Search for the cell housing the specified text and yield its (X, Y) center coordinate. 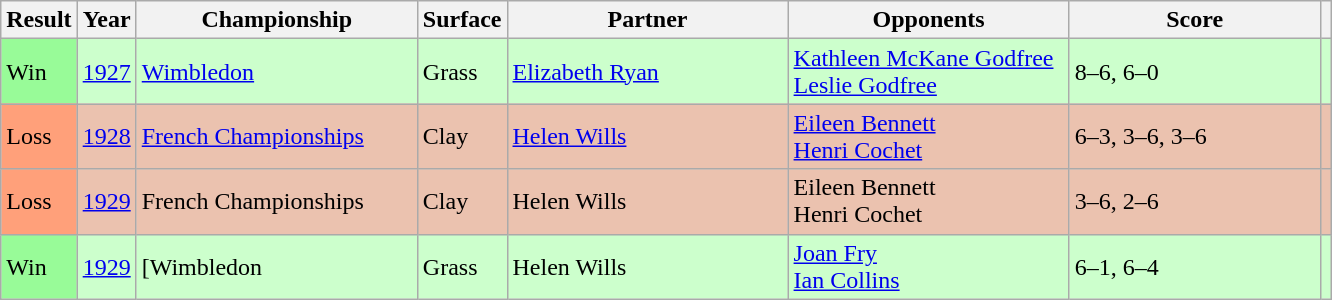
Surface (462, 20)
Championship (276, 20)
8–6, 6–0 (1194, 72)
1927 (106, 72)
Result (39, 20)
Partner (648, 20)
Score (1194, 20)
6–1, 6–4 (1194, 266)
Elizabeth Ryan (648, 72)
[Wimbledon (276, 266)
Year (106, 20)
Kathleen McKane Godfree Leslie Godfree (928, 72)
Opponents (928, 20)
1928 (106, 136)
Wimbledon (276, 72)
Joan Fry Ian Collins (928, 266)
6–3, 3–6, 3–6 (1194, 136)
3–6, 2–6 (1194, 202)
